For the text-containing cell, return its midpoint in (x, y) coordinate format. 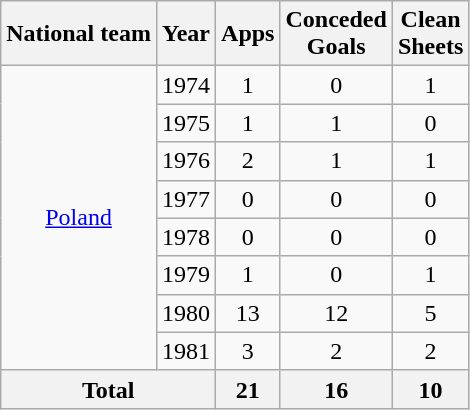
Poland (79, 218)
13 (248, 313)
1976 (186, 161)
3 (248, 351)
1975 (186, 123)
Total (108, 389)
5 (430, 313)
1977 (186, 199)
10 (430, 389)
16 (336, 389)
ConcededGoals (336, 34)
CleanSheets (430, 34)
1978 (186, 237)
1974 (186, 85)
Year (186, 34)
1980 (186, 313)
National team (79, 34)
21 (248, 389)
12 (336, 313)
1979 (186, 275)
1981 (186, 351)
Apps (248, 34)
